Extract the [x, y] coordinate from the center of the cell holding the provided text.  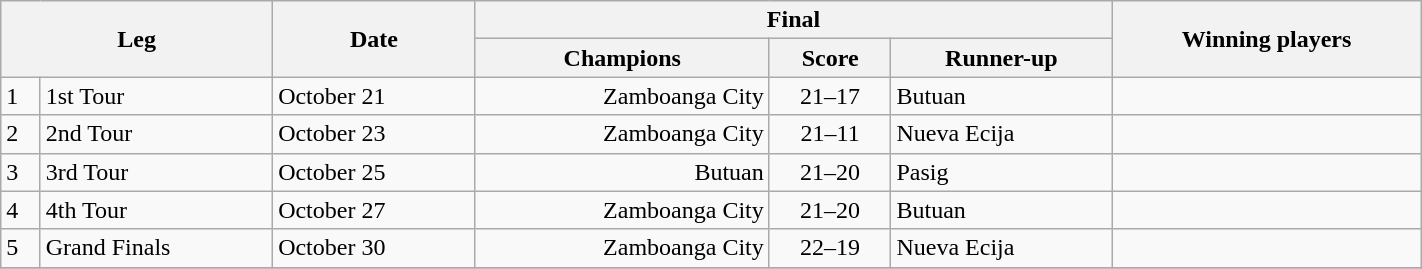
4th Tour [156, 210]
October 27 [374, 210]
21–17 [830, 96]
21–11 [830, 134]
1st Tour [156, 96]
4 [20, 210]
Runner-up [1002, 58]
2 [20, 134]
Grand Finals [156, 248]
Final [794, 20]
3rd Tour [156, 172]
October 30 [374, 248]
5 [20, 248]
Champions [622, 58]
3 [20, 172]
Score [830, 58]
2nd Tour [156, 134]
Pasig [1002, 172]
Leg [137, 39]
Winning players [1266, 39]
October 21 [374, 96]
1 [20, 96]
October 25 [374, 172]
Date [374, 39]
22–19 [830, 248]
October 23 [374, 134]
